Extract the (x, y) coordinate from the center of the cell holding the provided text.  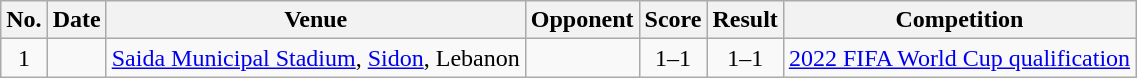
2022 FIFA World Cup qualification (959, 58)
1 (24, 58)
Score (673, 20)
Competition (959, 20)
Date (76, 20)
Saida Municipal Stadium, Sidon, Lebanon (316, 58)
Result (745, 20)
Venue (316, 20)
Opponent (582, 20)
No. (24, 20)
